Find where the given text appears and provide that cell's center as [X, Y] coordinate. 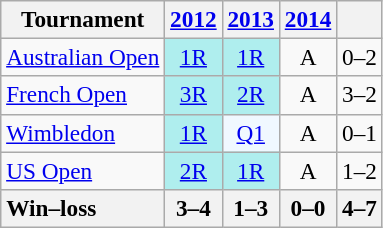
Q1 [250, 133]
4–7 [360, 208]
Australian Open [83, 57]
2012 [194, 19]
Tournament [83, 19]
US Open [83, 170]
0–0 [308, 208]
2013 [250, 19]
3–2 [360, 95]
Wimbledon [83, 133]
Win–loss [83, 208]
French Open [83, 95]
1–3 [250, 208]
3–4 [194, 208]
0–1 [360, 133]
3R [194, 95]
1–2 [360, 170]
0–2 [360, 57]
2014 [308, 19]
